Return the [x, y] coordinate for the center point of the cell that contains the specified text.  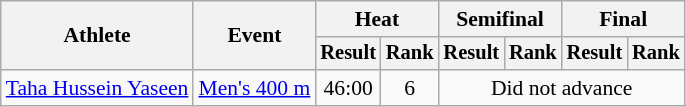
Men's 400 m [254, 88]
Did not advance [561, 88]
Semifinal [500, 19]
Taha Hussein Yaseen [98, 88]
Heat [376, 19]
Event [254, 36]
46:00 [348, 88]
6 [410, 88]
Athlete [98, 36]
Final [624, 19]
